Pinpoint the cell where the given text exists, returning its (X, Y) midpoint coordinate. 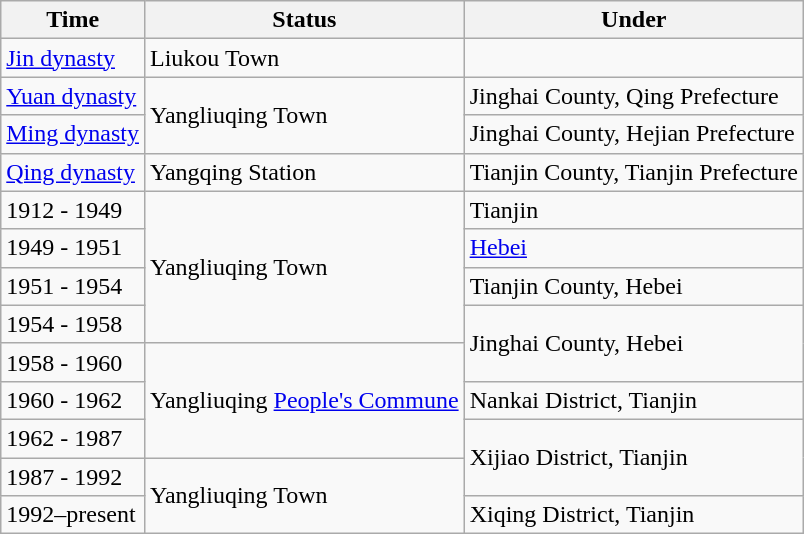
1958 - 1960 (73, 362)
1951 - 1954 (73, 286)
Jin dynasty (73, 58)
Jinghai County, Qing Prefecture (634, 96)
1962 - 1987 (73, 438)
1949 - 1951 (73, 248)
Qing dynasty (73, 172)
Liukou Town (304, 58)
1992–present (73, 515)
1954 - 1958 (73, 324)
Status (304, 20)
1912 - 1949 (73, 210)
Ming dynasty (73, 134)
Tianjin County, Hebei (634, 286)
Xijiao District, Tianjin (634, 457)
Hebei (634, 248)
Time (73, 20)
1987 - 1992 (73, 477)
Under (634, 20)
Tianjin (634, 210)
Yangliuqing People's Commune (304, 400)
Nankai District, Tianjin (634, 400)
Yangqing Station (304, 172)
Yuan dynasty (73, 96)
Tianjin County, Tianjin Prefecture (634, 172)
Jinghai County, Hebei (634, 343)
Jinghai County, Hejian Prefecture (634, 134)
1960 - 1962 (73, 400)
Xiqing District, Tianjin (634, 515)
